Pinpoint the cell where the given text exists, returning its (X, Y) midpoint coordinate. 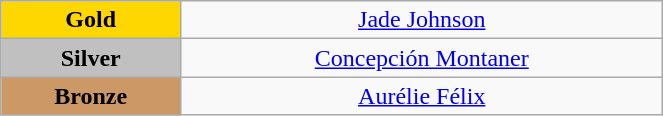
Gold (91, 20)
Jade Johnson (422, 20)
Concepción Montaner (422, 58)
Silver (91, 58)
Bronze (91, 96)
Aurélie Félix (422, 96)
